Locate the cell with the specified text and output its (X, Y) center coordinate. 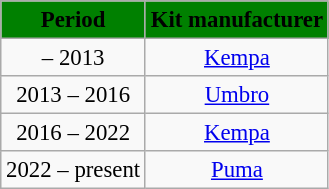
2016 – 2022 (74, 133)
Period (74, 20)
Umbro (236, 95)
2022 – present (74, 170)
Kit manufacturer (236, 20)
– 2013 (74, 58)
Puma (236, 170)
2013 – 2016 (74, 95)
